Extract the [x, y] coordinate from the center of the cell holding the provided text.  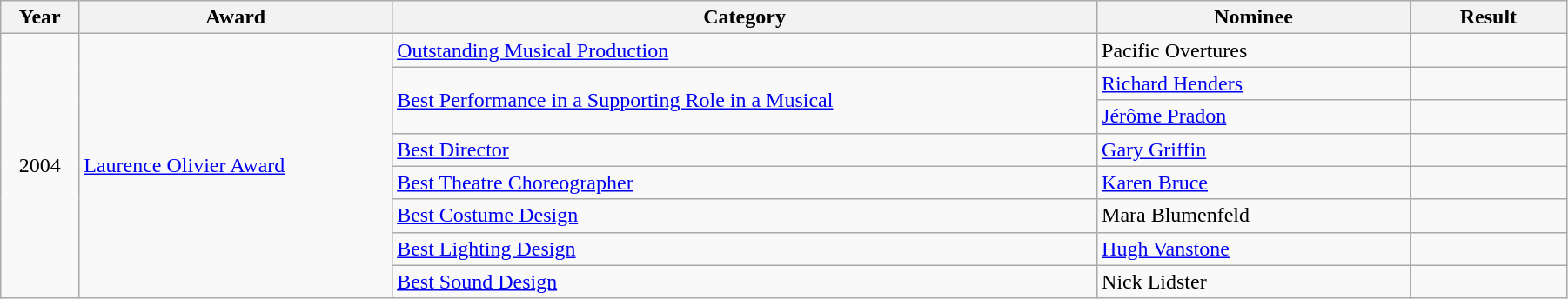
Best Lighting Design [745, 249]
Best Performance in a Supporting Role in a Musical [745, 100]
Laurence Olivier Award [236, 166]
Gary Griffin [1254, 149]
Best Sound Design [745, 282]
Category [745, 17]
Nick Lidster [1254, 282]
Karen Bruce [1254, 183]
Hugh Vanstone [1254, 249]
Outstanding Musical Production [745, 50]
Best Costume Design [745, 216]
Nominee [1254, 17]
Pacific Overtures [1254, 50]
Best Director [745, 149]
Jérôme Pradon [1254, 116]
2004 [40, 166]
Year [40, 17]
Result [1488, 17]
Best Theatre Choreographer [745, 183]
Richard Henders [1254, 83]
Award [236, 17]
Mara Blumenfeld [1254, 216]
